Search for the cell housing the specified text and yield its (x, y) center coordinate. 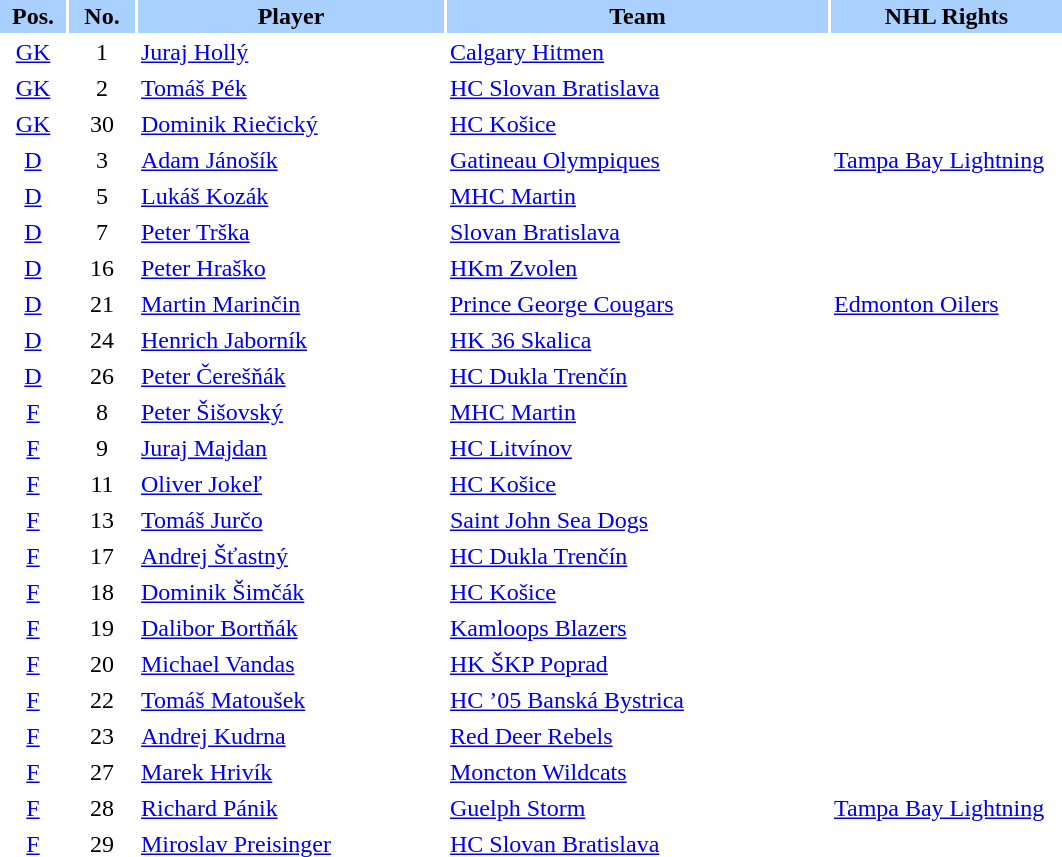
28 (102, 808)
8 (102, 412)
NHL Rights (946, 16)
Prince George Cougars (638, 304)
Calgary Hitmen (638, 52)
Martin Marinčin (291, 304)
Juraj Hollý (291, 52)
Oliver Jokeľ (291, 484)
19 (102, 628)
18 (102, 592)
Richard Pánik (291, 808)
13 (102, 520)
16 (102, 268)
5 (102, 196)
Gatineau Olympiques (638, 160)
Dalibor Bortňák (291, 628)
Tomáš Matoušek (291, 700)
HKm Zvolen (638, 268)
HK 36 Skalica (638, 340)
Moncton Wildcats (638, 772)
24 (102, 340)
Michael Vandas (291, 664)
Saint John Sea Dogs (638, 520)
Juraj Majdan (291, 448)
22 (102, 700)
HK ŠKP Poprad (638, 664)
30 (102, 124)
Henrich Jaborník (291, 340)
Dominik Riečický (291, 124)
11 (102, 484)
Slovan Bratislava (638, 232)
Peter Hraško (291, 268)
Peter Čerešňák (291, 376)
1 (102, 52)
Marek Hrivík (291, 772)
3 (102, 160)
HC Litvínov (638, 448)
2 (102, 88)
Tomáš Jurčo (291, 520)
No. (102, 16)
Team (638, 16)
Edmonton Oilers (946, 304)
21 (102, 304)
20 (102, 664)
Guelph Storm (638, 808)
Red Deer Rebels (638, 736)
23 (102, 736)
Peter Trška (291, 232)
Dominik Šimčák (291, 592)
Pos. (33, 16)
7 (102, 232)
Peter Šišovský (291, 412)
Andrej Kudrna (291, 736)
Adam Jánošík (291, 160)
Kamloops Blazers (638, 628)
17 (102, 556)
HC ’05 Banská Bystrica (638, 700)
Lukáš Kozák (291, 196)
26 (102, 376)
HC Slovan Bratislava (638, 88)
27 (102, 772)
Player (291, 16)
Tomáš Pék (291, 88)
Andrej Šťastný (291, 556)
9 (102, 448)
